Identify which cell holds the provided text, then report its (x, y) central coordinate. 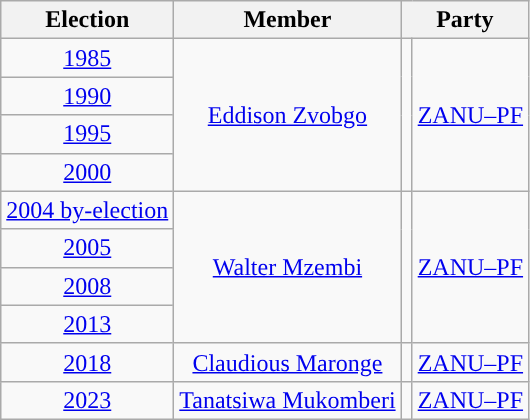
2005 (88, 248)
2000 (88, 172)
1995 (88, 134)
Election (88, 20)
Party (464, 20)
Claudious Maronge (288, 362)
2018 (88, 362)
2013 (88, 324)
2023 (88, 400)
1985 (88, 58)
Tanatsiwa Mukomberi (288, 400)
Member (288, 20)
1990 (88, 96)
2004 by-election (88, 210)
Eddison Zvobgo (288, 115)
2008 (88, 286)
Walter Mzembi (288, 267)
